Identify which cell holds the provided text, then report its (x, y) central coordinate. 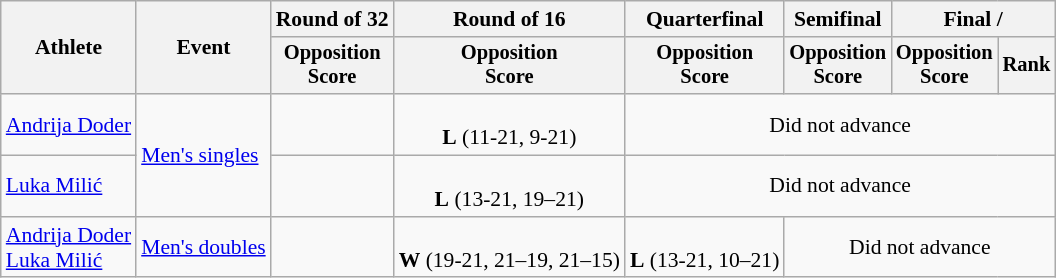
Final / (973, 19)
Round of 16 (510, 19)
W (19-21, 21–19, 21–15) (510, 248)
Rank (1027, 66)
Quarterfinal (704, 19)
Athlete (68, 48)
Semifinal (838, 19)
Round of 32 (332, 19)
Andrija DoderLuka Milić (68, 248)
Luka Milić (68, 186)
Event (204, 48)
L (13-21, 19–21) (510, 186)
L (11-21, 9-21) (510, 124)
Men's doubles (204, 248)
L (13-21, 10–21) (704, 248)
Andrija Doder (68, 124)
Men's singles (204, 155)
